Scan for the cell matching the given text and deliver its (X, Y) coordinate at center. 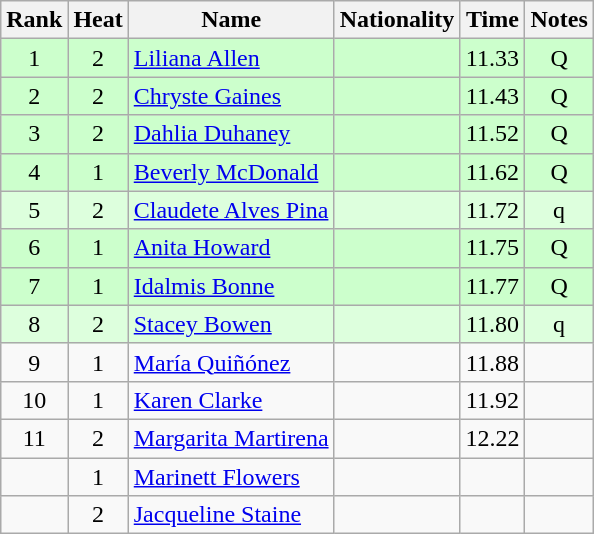
11.43 (492, 96)
Karen Clarke (231, 400)
11.75 (492, 248)
11.80 (492, 324)
11.92 (492, 400)
11.52 (492, 134)
Rank (34, 20)
Marinett Flowers (231, 477)
María Quiñónez (231, 362)
8 (34, 324)
11.62 (492, 172)
11 (34, 438)
Chryste Gaines (231, 96)
4 (34, 172)
Notes (559, 20)
Anita Howard (231, 248)
3 (34, 134)
11.77 (492, 286)
Margarita Martirena (231, 438)
11.88 (492, 362)
Liliana Allen (231, 58)
11.33 (492, 58)
Dahlia Duhaney (231, 134)
Beverly McDonald (231, 172)
Name (231, 20)
Idalmis Bonne (231, 286)
7 (34, 286)
Stacey Bowen (231, 324)
12.22 (492, 438)
10 (34, 400)
5 (34, 210)
Claudete Alves Pina (231, 210)
9 (34, 362)
11.72 (492, 210)
Heat (98, 20)
Nationality (397, 20)
Jacqueline Staine (231, 515)
Time (492, 20)
6 (34, 248)
